Find where the given text appears and provide that cell's center as (x, y) coordinate. 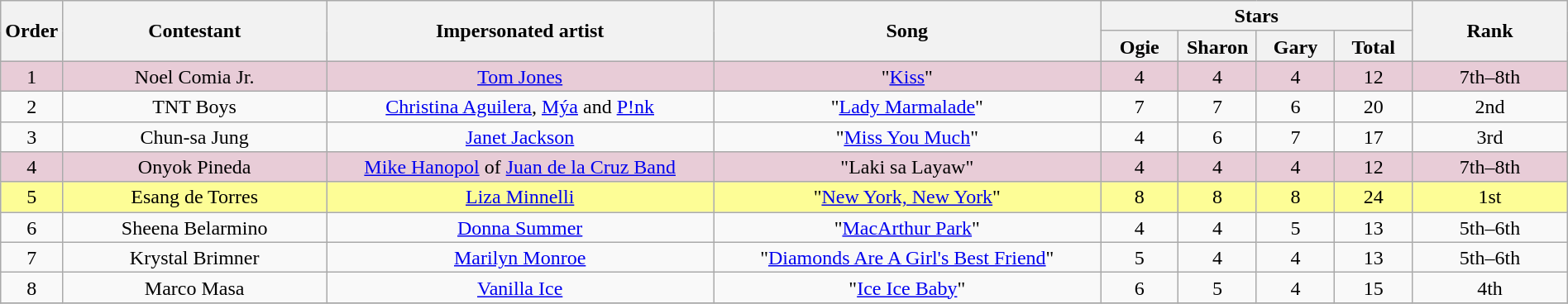
Song (907, 31)
Tom Jones (520, 76)
Gary (1295, 46)
4th (1490, 287)
2 (31, 106)
Impersonated artist (520, 31)
Stars (1257, 17)
Total (1374, 46)
Christina Aguilera, Mýa and P!nk (520, 106)
"Diamonds Are A Girl's Best Friend" (907, 258)
Order (31, 31)
Esang de Torres (195, 197)
15 (1374, 287)
"Ice Ice Baby" (907, 287)
2nd (1490, 106)
Mike Hanopol of Juan de la Cruz Band (520, 167)
"Laki sa Layaw" (907, 167)
Krystal Brimner (195, 258)
Chun-sa Jung (195, 137)
Marilyn Monroe (520, 258)
3rd (1490, 137)
Janet Jackson (520, 137)
24 (1374, 197)
Sheena Belarmino (195, 228)
Liza Minnelli (520, 197)
Sharon (1217, 46)
1 (31, 76)
3 (31, 137)
"Kiss" (907, 76)
Ogie (1140, 46)
17 (1374, 137)
"New York, New York" (907, 197)
"Lady Marmalade" (907, 106)
"Miss You Much" (907, 137)
Onyok Pineda (195, 167)
Contestant (195, 31)
"MacArthur Park" (907, 228)
Donna Summer (520, 228)
Rank (1490, 31)
20 (1374, 106)
1st (1490, 197)
Noel Comia Jr. (195, 76)
TNT Boys (195, 106)
Vanilla Ice (520, 287)
Marco Masa (195, 287)
